Search for the cell housing the specified text and yield its (X, Y) center coordinate. 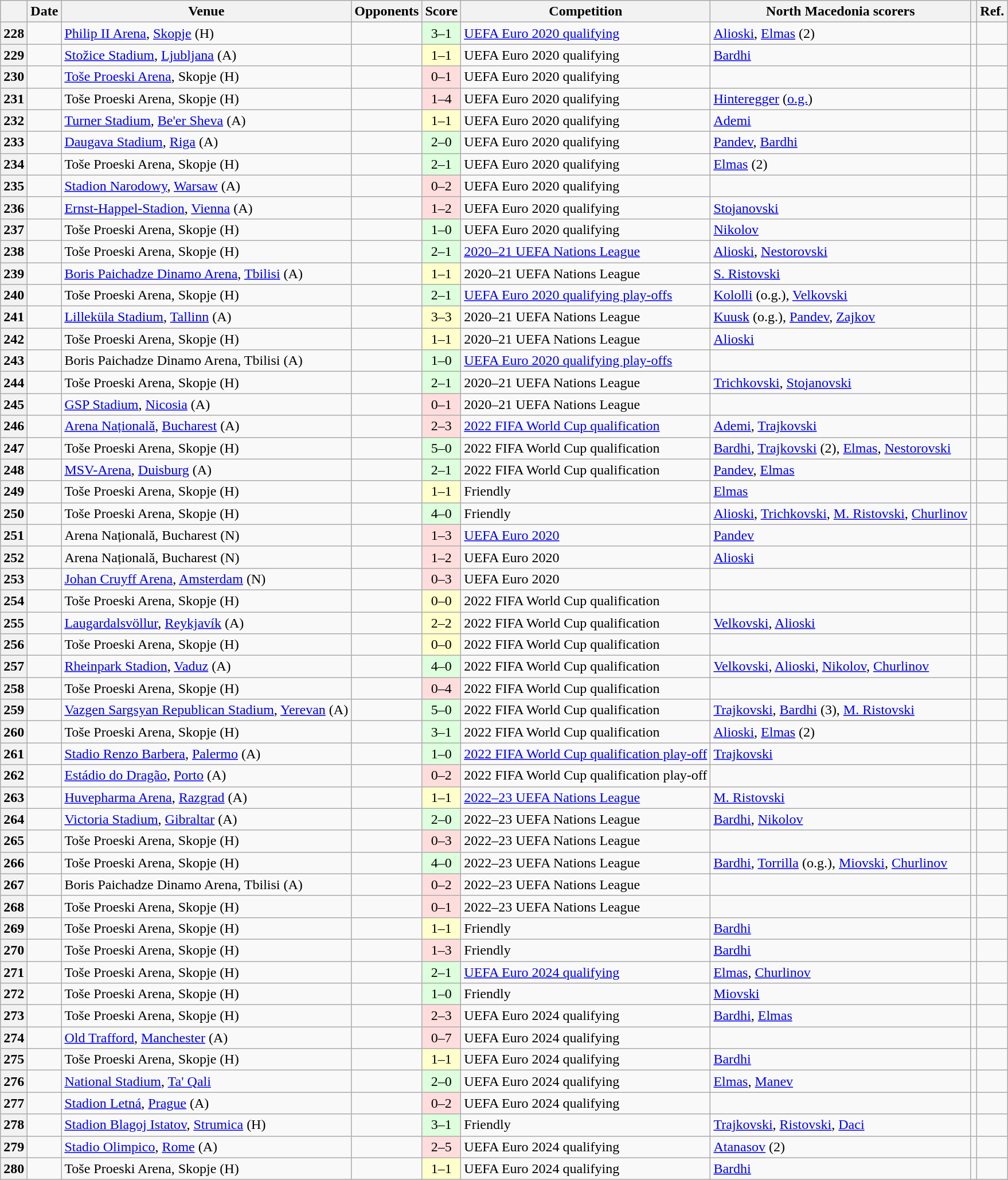
264 (14, 819)
0–7 (442, 1038)
234 (14, 164)
Alioski, Trichkovski, M. Ristovski, Churlinov (841, 513)
Bardhi, Elmas (841, 1016)
Stadion Letná, Prague (A) (206, 1103)
Elmas, Manev (841, 1081)
Lilleküla Stadium, Tallinn (A) (206, 317)
245 (14, 404)
278 (14, 1125)
Bardhi, Torrilla (o.g.), Miovski, Churlinov (841, 863)
Kuusk (o.g.), Pandev, Zajkov (841, 317)
259 (14, 710)
Vazgen Sargsyan Republican Stadium, Yerevan (A) (206, 710)
Arena Națională, Bucharest (A) (206, 426)
236 (14, 208)
252 (14, 557)
Hinteregger (o.g.) (841, 99)
274 (14, 1038)
Date (45, 11)
Elmas (2) (841, 164)
Venue (206, 11)
Stojanovski (841, 208)
Competition (586, 11)
Alioski, Nestorovski (841, 251)
1–4 (442, 99)
Victoria Stadium, Gibraltar (A) (206, 819)
Ernst-Happel-Stadion, Vienna (A) (206, 208)
261 (14, 754)
255 (14, 622)
Atanasov (2) (841, 1147)
272 (14, 994)
Stadion Narodowy, Warsaw (A) (206, 186)
247 (14, 448)
273 (14, 1016)
253 (14, 579)
Pandev, Elmas (841, 470)
275 (14, 1060)
228 (14, 33)
Trichkovski, Stojanovski (841, 383)
248 (14, 470)
Opponents (386, 11)
Laugardalsvöllur, Reykjavík (A) (206, 622)
242 (14, 339)
Velkovski, Alioski (841, 622)
2–2 (442, 622)
Stadion Blagoj Istatov, Strumica (H) (206, 1125)
268 (14, 906)
231 (14, 99)
241 (14, 317)
Old Trafford, Manchester (A) (206, 1038)
Miovski (841, 994)
S. Ristovski (841, 274)
249 (14, 492)
MSV-Arena, Duisburg (A) (206, 470)
262 (14, 776)
Ref. (992, 11)
North Macedonia scorers (841, 11)
Elmas, Churlinov (841, 972)
Johan Cruyff Arena, Amsterdam (N) (206, 579)
237 (14, 229)
265 (14, 841)
260 (14, 732)
271 (14, 972)
250 (14, 513)
Huvepharma Arena, Razgrad (A) (206, 797)
235 (14, 186)
Bardhi, Nikolov (841, 819)
254 (14, 601)
Trajkovski, Ristovski, Daci (841, 1125)
GSP Stadium, Nicosia (A) (206, 404)
251 (14, 535)
Trajkovski (841, 754)
Turner Stadium, Be'er Sheva (A) (206, 120)
Trajkovski, Bardhi (3), M. Ristovski (841, 710)
Nikolov (841, 229)
243 (14, 361)
Ademi, Trajkovski (841, 426)
246 (14, 426)
238 (14, 251)
Daugava Stadium, Riga (A) (206, 142)
Pandev, Bardhi (841, 142)
Elmas (841, 492)
269 (14, 928)
270 (14, 950)
240 (14, 295)
2–5 (442, 1147)
276 (14, 1081)
National Stadium, Ta' Qali (206, 1081)
Velkovski, Alioski, Nikolov, Churlinov (841, 667)
230 (14, 77)
266 (14, 863)
239 (14, 274)
Rheinpark Stadion, Vaduz (A) (206, 667)
Bardhi, Trajkovski (2), Elmas, Nestorovski (841, 448)
Kololli (o.g.), Velkovski (841, 295)
Stadio Olimpico, Rome (A) (206, 1147)
0–4 (442, 688)
Score (442, 11)
257 (14, 667)
Pandev (841, 535)
263 (14, 797)
Philip II Arena, Skopje (H) (206, 33)
277 (14, 1103)
Stožice Stadium, Ljubljana (A) (206, 55)
256 (14, 645)
Stadio Renzo Barbera, Palermo (A) (206, 754)
Estádio do Dragão, Porto (A) (206, 776)
280 (14, 1169)
Ademi (841, 120)
229 (14, 55)
267 (14, 885)
258 (14, 688)
M. Ristovski (841, 797)
279 (14, 1147)
233 (14, 142)
232 (14, 120)
244 (14, 383)
3–3 (442, 317)
